From the cell containing the given text, extract its center point as [X, Y] coordinate. 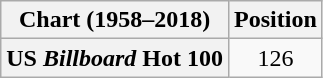
Position [276, 20]
126 [276, 58]
US Billboard Hot 100 [115, 58]
Chart (1958–2018) [115, 20]
